Locate the cell with the specified text and output its [x, y] center coordinate. 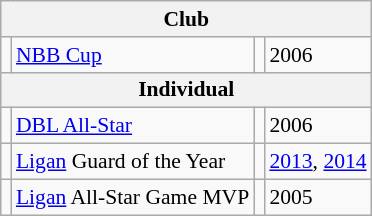
Club [186, 19]
Ligan Guard of the Year [132, 162]
2005 [318, 197]
NBB Cup [132, 55]
2013, 2014 [318, 162]
DBL All-Star [132, 126]
Ligan All-Star Game MVP [132, 197]
Individual [186, 90]
